For the text-containing cell, return its midpoint in [X, Y] coordinate format. 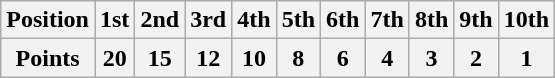
1 [526, 58]
20 [114, 58]
5th [298, 20]
15 [160, 58]
1st [114, 20]
10 [254, 58]
3rd [208, 20]
6th [343, 20]
3 [431, 58]
Position [48, 20]
2 [476, 58]
12 [208, 58]
6 [343, 58]
4 [387, 58]
Points [48, 58]
4th [254, 20]
8th [431, 20]
8 [298, 58]
7th [387, 20]
9th [476, 20]
2nd [160, 20]
10th [526, 20]
